Scan for the cell matching the given text and deliver its (x, y) coordinate at center. 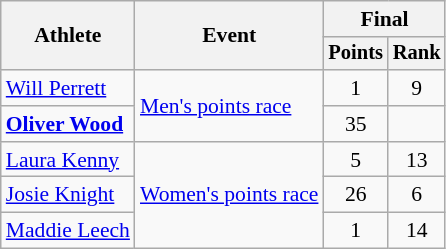
26 (355, 195)
14 (417, 231)
9 (417, 88)
Men's points race (230, 106)
Will Perrett (68, 88)
35 (355, 124)
13 (417, 160)
Points (355, 54)
Event (230, 36)
Final (384, 19)
Women's points race (230, 196)
Oliver Wood (68, 124)
Josie Knight (68, 195)
Laura Kenny (68, 160)
5 (355, 160)
Rank (417, 54)
Athlete (68, 36)
6 (417, 195)
Maddie Leech (68, 231)
